Locate the cell with the specified text and output its (X, Y) center coordinate. 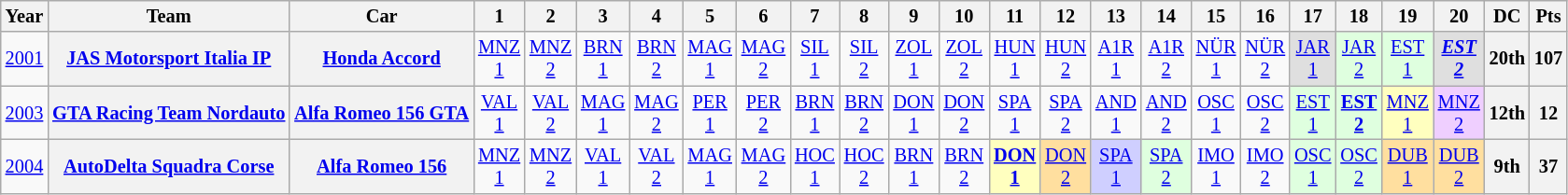
3 (603, 16)
DUB1 (1408, 166)
16 (1264, 16)
2003 (24, 113)
Car (381, 16)
17 (1313, 16)
AND2 (1166, 113)
20th (1507, 59)
8 (865, 16)
11 (1014, 16)
IMO2 (1264, 166)
Honda Accord (381, 59)
ZOL1 (913, 59)
PER1 (710, 113)
JAR2 (1358, 59)
2001 (24, 59)
IMO1 (1216, 166)
20 (1459, 16)
Team (168, 16)
9 (913, 16)
37 (1548, 166)
PER2 (764, 113)
A1R2 (1166, 59)
Alfa Romeo 156 (381, 166)
7 (814, 16)
HUN1 (1014, 59)
1 (499, 16)
SIL2 (865, 59)
13 (1116, 16)
A1R1 (1116, 59)
GTA Racing Team Nordauto (168, 113)
4 (656, 16)
HOC1 (814, 166)
SIL1 (814, 59)
2004 (24, 166)
15 (1216, 16)
NÜR2 (1264, 59)
DUB2 (1459, 166)
HOC2 (865, 166)
AND1 (1116, 113)
9th (1507, 166)
2 (551, 16)
AutoDelta Squadra Corse (168, 166)
5 (710, 16)
DC (1507, 16)
19 (1408, 16)
JAS Motorsport Italia IP (168, 59)
Year (24, 16)
JAR1 (1313, 59)
HUN2 (1066, 59)
18 (1358, 16)
14 (1166, 16)
10 (964, 16)
NÜR1 (1216, 59)
Pts (1548, 16)
ZOL2 (964, 59)
Alfa Romeo 156 GTA (381, 113)
6 (764, 16)
12th (1507, 113)
107 (1548, 59)
